Return the [x, y] coordinate for the center point of the cell that contains the specified text.  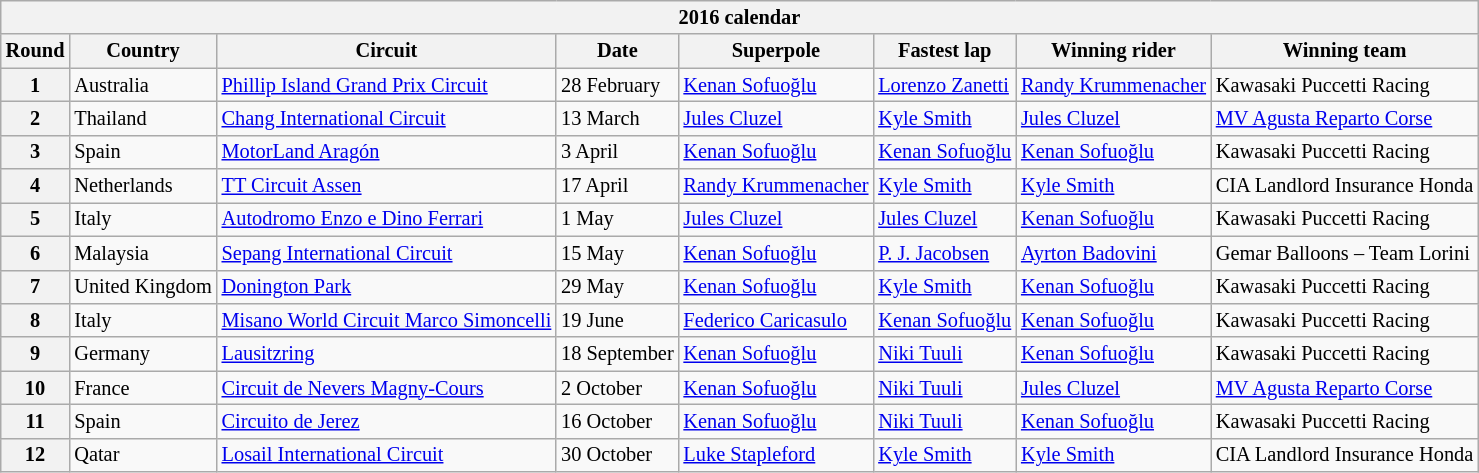
1 [36, 85]
United Kingdom [142, 287]
6 [36, 253]
Round [36, 51]
5 [36, 219]
Winning rider [1114, 51]
3 April [617, 152]
30 October [617, 455]
Netherlands [142, 186]
MotorLand Aragón [387, 152]
29 May [617, 287]
Qatar [142, 455]
12 [36, 455]
P. J. Jacobsen [944, 253]
Fastest lap [944, 51]
Circuit de Nevers Magny-Cours [387, 388]
10 [36, 388]
Australia [142, 85]
11 [36, 421]
8 [36, 320]
TT Circuit Assen [387, 186]
15 May [617, 253]
13 March [617, 118]
Sepang International Circuit [387, 253]
Losail International Circuit [387, 455]
Malaysia [142, 253]
Lorenzo Zanetti [944, 85]
Autodromo Enzo e Dino Ferrari [387, 219]
Country [142, 51]
France [142, 388]
Misano World Circuit Marco Simoncelli [387, 320]
3 [36, 152]
Superpole [776, 51]
19 June [617, 320]
7 [36, 287]
17 April [617, 186]
Circuit [387, 51]
18 September [617, 354]
Donington Park [387, 287]
1 May [617, 219]
9 [36, 354]
Date [617, 51]
Circuito de Jerez [387, 421]
28 February [617, 85]
Gemar Balloons – Team Lorini [1344, 253]
Chang International Circuit [387, 118]
Federico Caricasulo [776, 320]
Thailand [142, 118]
Germany [142, 354]
2016 calendar [740, 17]
16 October [617, 421]
Ayrton Badovini [1114, 253]
4 [36, 186]
Lausitzring [387, 354]
2 October [617, 388]
Luke Stapleford [776, 455]
2 [36, 118]
Phillip Island Grand Prix Circuit [387, 85]
Winning team [1344, 51]
